Search for the cell housing the specified text and yield its (X, Y) center coordinate. 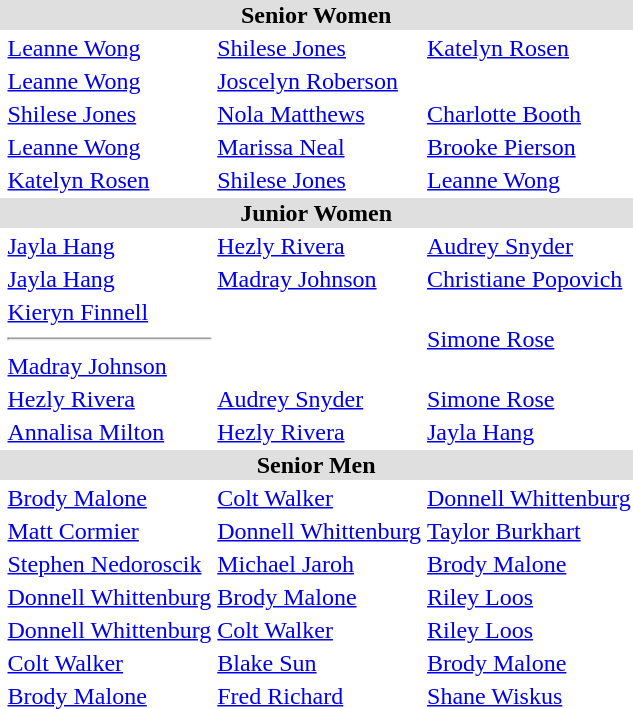
Blake Sun (320, 663)
Stephen Nedoroscik (110, 564)
Brooke Pierson (530, 147)
Christiane Popovich (530, 279)
Charlotte Booth (530, 114)
Matt Cormier (110, 531)
Marissa Neal (320, 147)
Madray Johnson (320, 279)
Senior Men (316, 465)
Junior Women (316, 213)
Senior Women (316, 15)
Annalisa Milton (110, 432)
Kieryn FinnellMadray Johnson (110, 339)
Joscelyn Roberson (320, 81)
Michael Jaroh (320, 564)
Taylor Burkhart (530, 531)
Nola Matthews (320, 114)
